Output the (X, Y) coordinate of the center of the cell containing the given text.  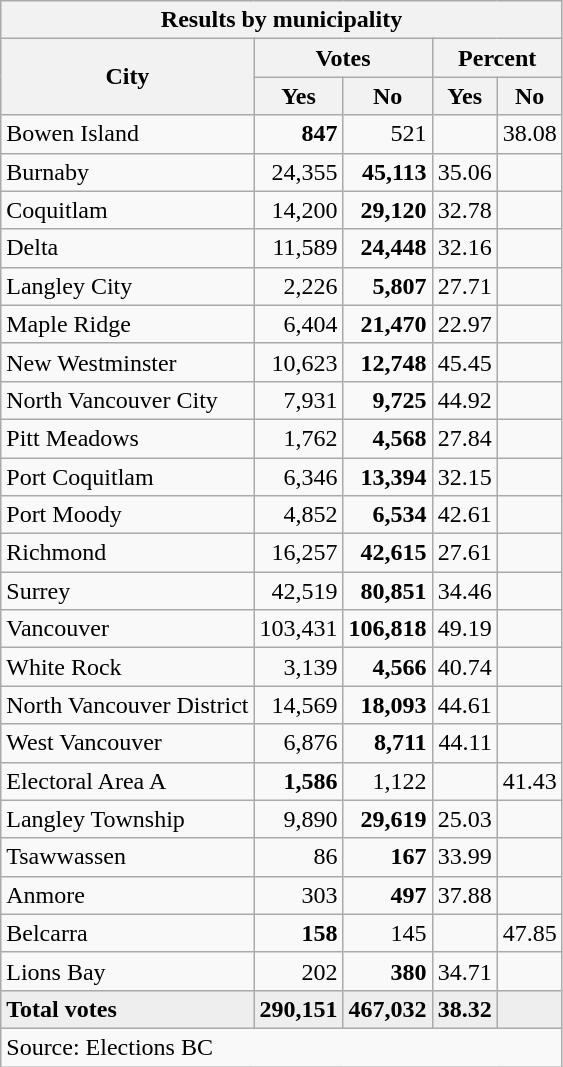
29,619 (388, 819)
145 (388, 933)
1,586 (298, 781)
42,615 (388, 553)
Langley City (128, 286)
13,394 (388, 477)
42,519 (298, 591)
33.99 (464, 857)
32.16 (464, 248)
10,623 (298, 362)
Langley Township (128, 819)
Anmore (128, 895)
29,120 (388, 210)
Vancouver (128, 629)
5,807 (388, 286)
40.74 (464, 667)
Total votes (128, 1009)
86 (298, 857)
16,257 (298, 553)
290,151 (298, 1009)
14,569 (298, 705)
25.03 (464, 819)
9,890 (298, 819)
45.45 (464, 362)
6,404 (298, 324)
2,226 (298, 286)
38.32 (464, 1009)
27.71 (464, 286)
37.88 (464, 895)
1,762 (298, 438)
Belcarra (128, 933)
Electoral Area A (128, 781)
6,534 (388, 515)
Maple Ridge (128, 324)
47.85 (530, 933)
42.61 (464, 515)
North Vancouver District (128, 705)
106,818 (388, 629)
44.61 (464, 705)
27.84 (464, 438)
Burnaby (128, 172)
38.08 (530, 134)
158 (298, 933)
14,200 (298, 210)
4,566 (388, 667)
4,568 (388, 438)
Tsawwassen (128, 857)
7,931 (298, 400)
467,032 (388, 1009)
1,122 (388, 781)
New Westminster (128, 362)
4,852 (298, 515)
Port Moody (128, 515)
34.46 (464, 591)
Coquitlam (128, 210)
6,876 (298, 743)
City (128, 77)
380 (388, 971)
3,139 (298, 667)
North Vancouver City (128, 400)
9,725 (388, 400)
6,346 (298, 477)
34.71 (464, 971)
35.06 (464, 172)
202 (298, 971)
8,711 (388, 743)
West Vancouver (128, 743)
167 (388, 857)
103,431 (298, 629)
521 (388, 134)
21,470 (388, 324)
Percent (497, 58)
24,355 (298, 172)
Source: Elections BC (282, 1047)
27.61 (464, 553)
22.97 (464, 324)
Surrey (128, 591)
12,748 (388, 362)
Pitt Meadows (128, 438)
44.92 (464, 400)
18,093 (388, 705)
44.11 (464, 743)
41.43 (530, 781)
Bowen Island (128, 134)
Port Coquitlam (128, 477)
32.78 (464, 210)
White Rock (128, 667)
303 (298, 895)
11,589 (298, 248)
Lions Bay (128, 971)
32.15 (464, 477)
847 (298, 134)
45,113 (388, 172)
Results by municipality (282, 20)
80,851 (388, 591)
Votes (343, 58)
Richmond (128, 553)
24,448 (388, 248)
Delta (128, 248)
49.19 (464, 629)
497 (388, 895)
